Identify which cell holds the provided text, then report its [x, y] central coordinate. 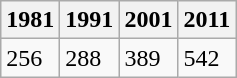
256 [30, 58]
2001 [148, 20]
542 [207, 58]
288 [90, 58]
1991 [90, 20]
2011 [207, 20]
389 [148, 58]
1981 [30, 20]
